Extract the [x, y] coordinate from the center of the cell holding the provided text.  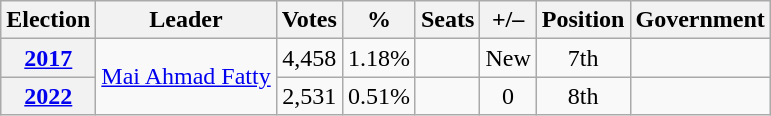
2,531 [309, 96]
1.18% [378, 58]
2017 [48, 58]
2022 [48, 96]
4,458 [309, 58]
Votes [309, 20]
8th [583, 96]
7th [583, 58]
Position [583, 20]
Election [48, 20]
New [508, 58]
Leader [186, 20]
0.51% [378, 96]
% [378, 20]
0 [508, 96]
Mai Ahmad Fatty [186, 77]
Seats [447, 20]
Government [700, 20]
+/– [508, 20]
